Scan for the cell matching the given text and deliver its [X, Y] coordinate at center. 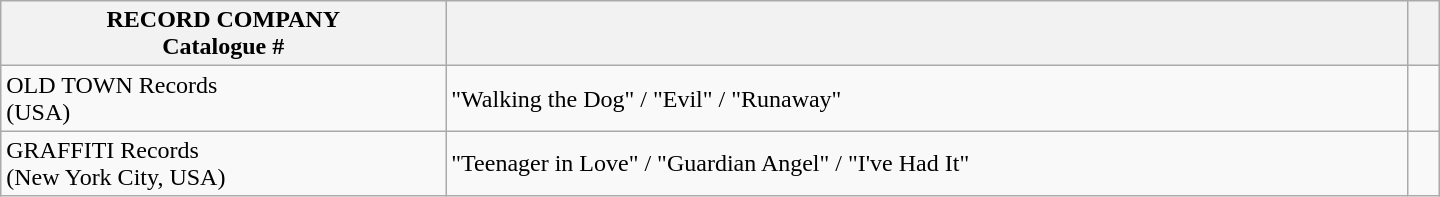
RECORD COMPANYCatalogue # [224, 34]
"Teenager in Love" / "Guardian Angel" / "I've Had It" [927, 164]
OLD TOWN Records(USA) [224, 98]
"Walking the Dog" / "Evil" / "Runaway" [927, 98]
GRAFFITI Records(New York City, USA) [224, 164]
